Capture the cell that displays the provided text and extract its [x, y] central coordinate. 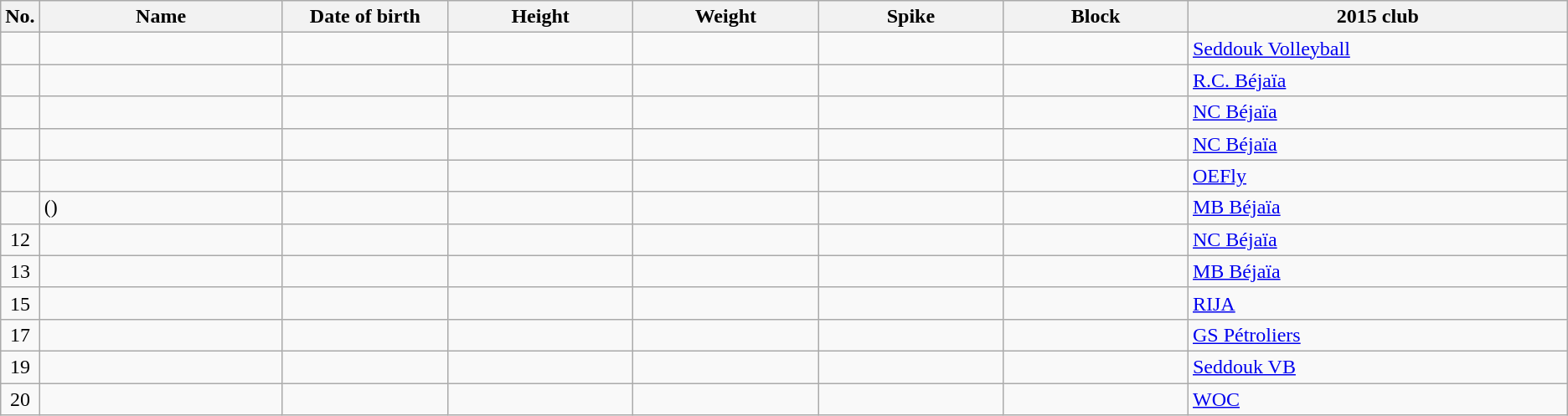
19 [20, 367]
() [161, 208]
12 [20, 239]
Weight [725, 17]
15 [20, 303]
OEFly [1377, 176]
R.C. Béjaïa [1377, 80]
WOC [1377, 399]
RIJA [1377, 303]
13 [20, 271]
2015 club [1377, 17]
Block [1096, 17]
GS Pétroliers [1377, 335]
Seddouk VB [1377, 367]
Spike [911, 17]
20 [20, 399]
17 [20, 335]
Date of birth [365, 17]
Name [161, 17]
Seddouk Volleyball [1377, 49]
No. [20, 17]
Height [541, 17]
